Determine the [x, y] coordinate at the center of the cell enclosing the given text.  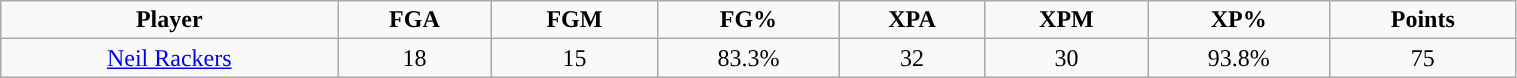
Neil Rackers [170, 58]
FG% [748, 20]
93.8% [1238, 58]
XP% [1238, 20]
XPM [1066, 20]
Player [170, 20]
Points [1422, 20]
FGA [414, 20]
32 [912, 58]
FGM [574, 20]
75 [1422, 58]
18 [414, 58]
15 [574, 58]
XPA [912, 20]
83.3% [748, 58]
30 [1066, 58]
